Locate the cell with the specified text and output its (x, y) center coordinate. 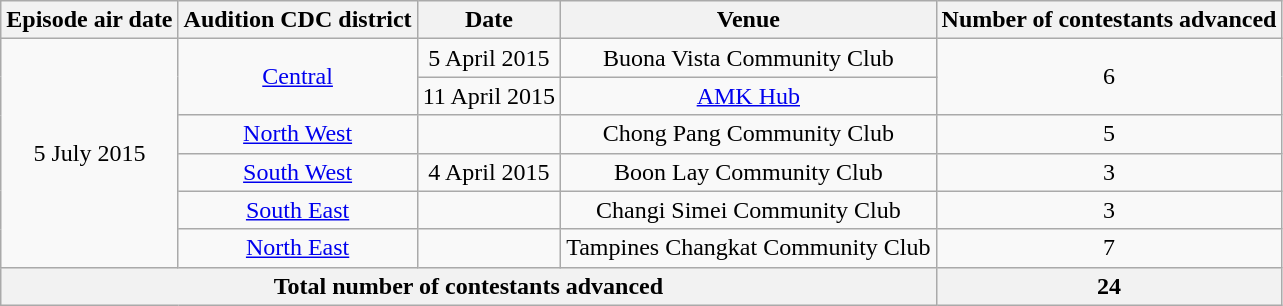
5 July 2015 (90, 153)
6 (1109, 77)
North West (298, 134)
4 April 2015 (489, 172)
Total number of contestants advanced (468, 286)
Boon Lay Community Club (748, 172)
Episode air date (90, 20)
5 (1109, 134)
Date (489, 20)
Audition CDC district (298, 20)
11 April 2015 (489, 96)
Chong Pang Community Club (748, 134)
North East (298, 248)
Buona Vista Community Club (748, 58)
South West (298, 172)
5 April 2015 (489, 58)
Changi Simei Community Club (748, 210)
Central (298, 77)
7 (1109, 248)
Number of contestants advanced (1109, 20)
AMK Hub (748, 96)
Venue (748, 20)
South East (298, 210)
24 (1109, 286)
Tampines Changkat Community Club (748, 248)
